Pinpoint the cell where the given text exists, returning its [X, Y] midpoint coordinate. 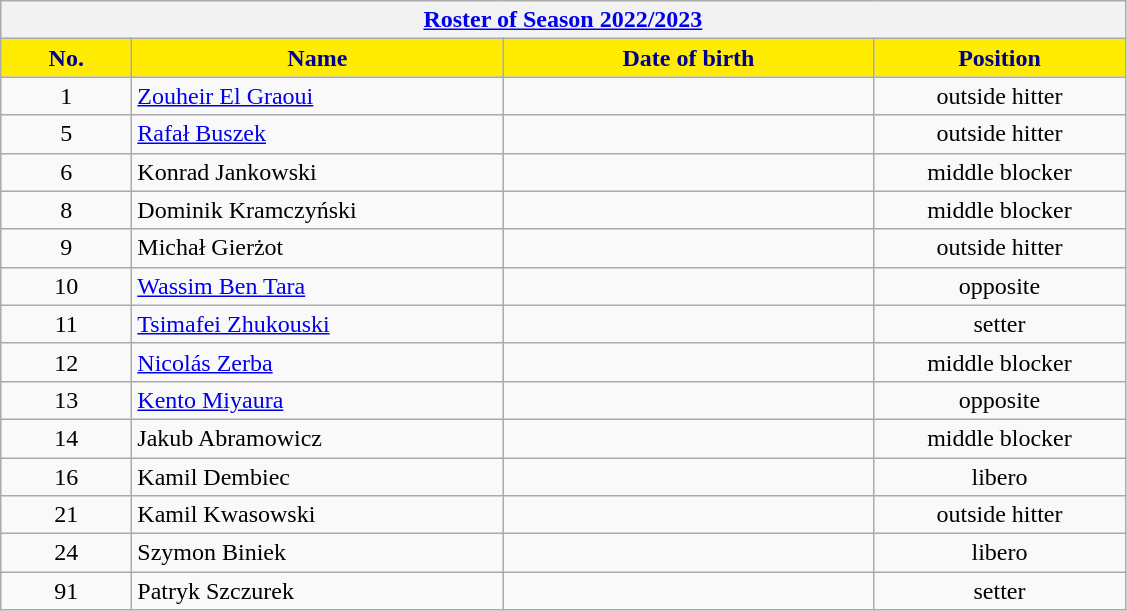
Patryk Szczurek [318, 591]
No. [66, 58]
10 [66, 286]
24 [66, 553]
8 [66, 210]
Kamil Kwasowski [318, 515]
Szymon Biniek [318, 553]
Dominik Kramczyński [318, 210]
Wassim Ben Tara [318, 286]
12 [66, 362]
Jakub Abramowicz [318, 438]
Roster of Season 2022/2023 [563, 20]
Zouheir El Graoui [318, 96]
1 [66, 96]
11 [66, 324]
13 [66, 400]
Konrad Jankowski [318, 172]
Date of birth [688, 58]
21 [66, 515]
6 [66, 172]
16 [66, 477]
91 [66, 591]
14 [66, 438]
5 [66, 134]
9 [66, 248]
Rafał Buszek [318, 134]
Nicolás Zerba [318, 362]
Position [1000, 58]
Michał Gierżot [318, 248]
Name [318, 58]
Kamil Dembiec [318, 477]
Tsimafei Zhukouski [318, 324]
Kento Miyaura [318, 400]
